Identify which cell holds the provided text, then report its [x, y] central coordinate. 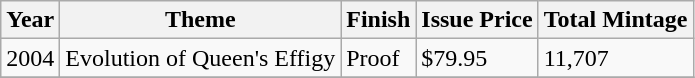
Finish [378, 20]
Total Mintage [616, 20]
Evolution of Queen's Effigy [200, 58]
Issue Price [477, 20]
11,707 [616, 58]
Theme [200, 20]
Proof [378, 58]
$79.95 [477, 58]
2004 [30, 58]
Year [30, 20]
